From the cell containing the given text, extract its center point as [X, Y] coordinate. 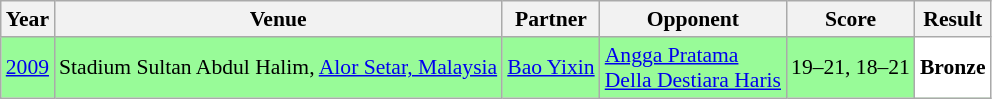
Result [953, 19]
Bronze [953, 68]
Angga Pratama Della Destiara Haris [693, 68]
Bao Yixin [550, 68]
Opponent [693, 19]
Score [850, 19]
Partner [550, 19]
Stadium Sultan Abdul Halim, Alor Setar, Malaysia [278, 68]
19–21, 18–21 [850, 68]
Year [28, 19]
2009 [28, 68]
Venue [278, 19]
